Find where the given text appears and provide that cell's center as [X, Y] coordinate. 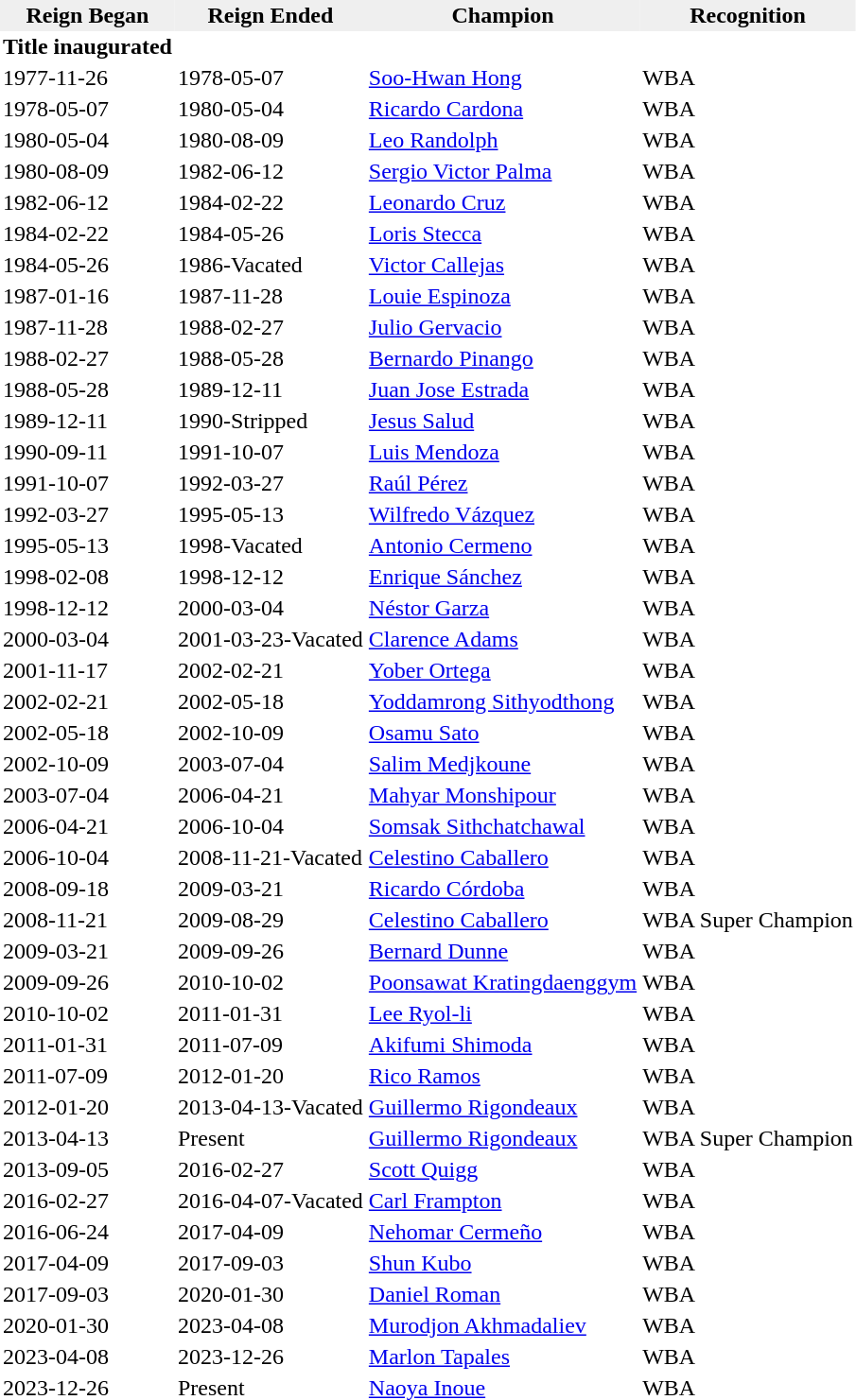
Julio Gervacio [503, 327]
Salim Medjkoune [503, 764]
Bernard Dunne [503, 951]
Nehomar Cermeño [503, 1233]
Rico Ramos [503, 1076]
Sergio Victor Palma [503, 172]
Victor Callejas [503, 265]
1998-Vacated [271, 546]
Leonardo Cruz [503, 202]
Enrique Sánchez [503, 577]
Bernardo Pinango [503, 359]
2008-11-21 [87, 921]
Shun Kubo [503, 1263]
Daniel Roman [503, 1295]
Clarence Adams [503, 639]
Leo Randolph [503, 140]
1990-09-11 [87, 452]
Ricardo Córdoba [503, 889]
Scott Quigg [503, 1170]
Reign Ended [271, 15]
Loris Stecca [503, 234]
Somsak Sithchatchawal [503, 826]
Recognition [747, 15]
Raúl Pérez [503, 484]
Akifumi Shimoda [503, 1046]
Title inaugurated [87, 47]
Osamu Sato [503, 734]
Wilfredo Vázquez [503, 514]
1986-Vacated [271, 265]
Marlon Tapales [503, 1357]
1990-Stripped [271, 422]
1998-02-08 [87, 577]
Mahyar Monshipour [503, 796]
2008-11-21-Vacated [271, 858]
Néstor Garza [503, 609]
2013-04-13 [87, 1138]
Lee Ryol-li [503, 1013]
2001-03-23-Vacated [271, 639]
Yoddamrong Sithyodthong [503, 701]
Luis Mendoza [503, 452]
2023-12-26 [271, 1357]
Yober Ortega [503, 671]
Poonsawat Kratingdaenggym [503, 983]
2013-04-13-Vacated [271, 1108]
Soo-Hwan Hong [503, 78]
2001-11-17 [87, 671]
Murodjon Akhmadaliev [503, 1325]
2016-06-24 [87, 1233]
Juan Jose Estrada [503, 389]
Present [271, 1138]
1987-01-16 [87, 297]
2013-09-05 [87, 1170]
Ricardo Cardona [503, 110]
Champion [503, 15]
1977-11-26 [87, 78]
Louie Espinoza [503, 297]
Antonio Cermeno [503, 546]
2008-09-18 [87, 889]
Jesus Salud [503, 422]
Reign Began [87, 15]
2016-04-07-Vacated [271, 1201]
Carl Frampton [503, 1201]
2009-08-29 [271, 921]
